Locate the cell with the specified text and output its (X, Y) center coordinate. 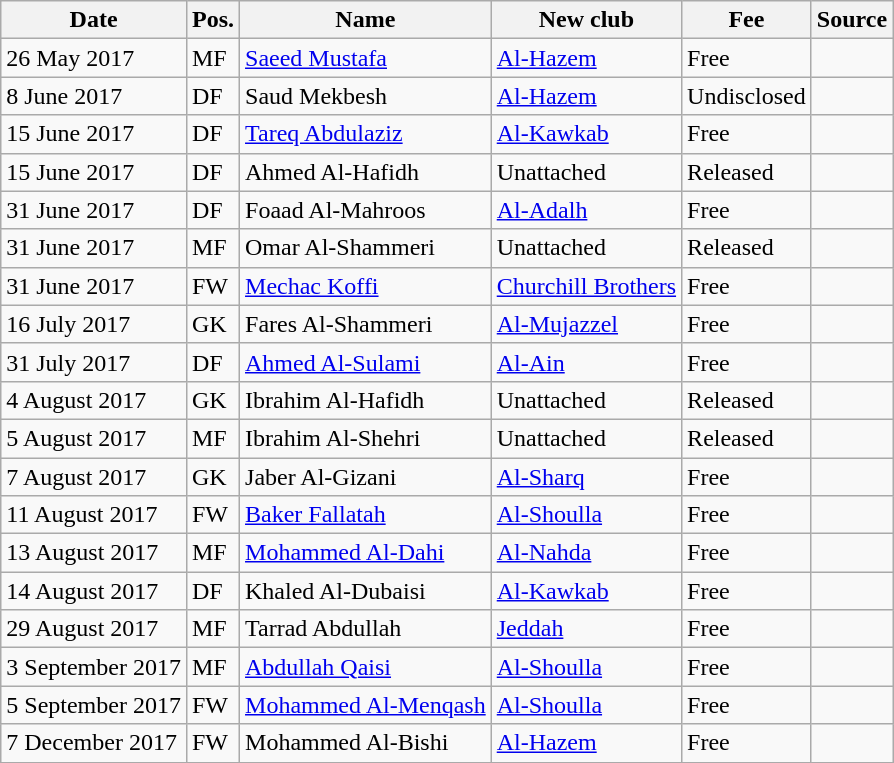
Jaber Al-Gizani (366, 477)
Mechac Koffi (366, 286)
Mohammed Al-Bishi (366, 743)
Al-Nahda (586, 553)
Name (366, 20)
Fee (747, 20)
Al-Ain (586, 362)
Saeed Mustafa (366, 58)
Saud Mekbesh (366, 96)
Khaled Al-Dubaisi (366, 591)
Tareq Abdulaziz (366, 134)
Fares Al-Shammeri (366, 324)
Al-Adalh (586, 210)
31 July 2017 (94, 362)
7 December 2017 (94, 743)
11 August 2017 (94, 515)
Mohammed Al-Menqash (366, 705)
Baker Fallatah (366, 515)
Churchill Brothers (586, 286)
5 September 2017 (94, 705)
Undisclosed (747, 96)
Ibrahim Al-Shehri (366, 438)
Source (852, 20)
29 August 2017 (94, 629)
Al-Sharq (586, 477)
Ahmed Al-Hafidh (366, 172)
26 May 2017 (94, 58)
16 July 2017 (94, 324)
Foaad Al-Mahroos (366, 210)
Al-Mujazzel (586, 324)
5 August 2017 (94, 438)
7 August 2017 (94, 477)
13 August 2017 (94, 553)
Jeddah (586, 629)
14 August 2017 (94, 591)
Date (94, 20)
Ahmed Al-Sulami (366, 362)
4 August 2017 (94, 400)
3 September 2017 (94, 667)
Omar Al-Shammeri (366, 248)
New club (586, 20)
Mohammed Al-Dahi (366, 553)
Ibrahim Al-Hafidh (366, 400)
Abdullah Qaisi (366, 667)
8 June 2017 (94, 96)
Tarrad Abdullah (366, 629)
Pos. (212, 20)
